Scan for the cell matching the given text and deliver its [x, y] coordinate at center. 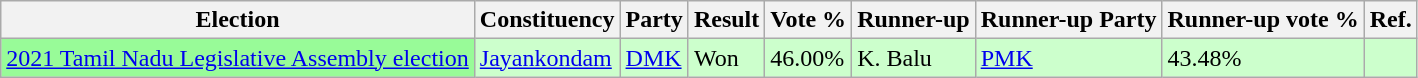
Jayankondam [547, 58]
Runner-up Party [1068, 20]
2021 Tamil Nadu Legislative Assembly election [238, 58]
43.48% [1263, 58]
46.00% [808, 58]
DMK [654, 58]
PMK [1068, 58]
Party [654, 20]
Ref. [1390, 20]
Election [238, 20]
K. Balu [914, 58]
Constituency [547, 20]
Vote % [808, 20]
Result [726, 20]
Won [726, 58]
Runner-up vote % [1263, 20]
Runner-up [914, 20]
